Detect which cell encompasses the target text, then output its [X, Y] center coordinate. 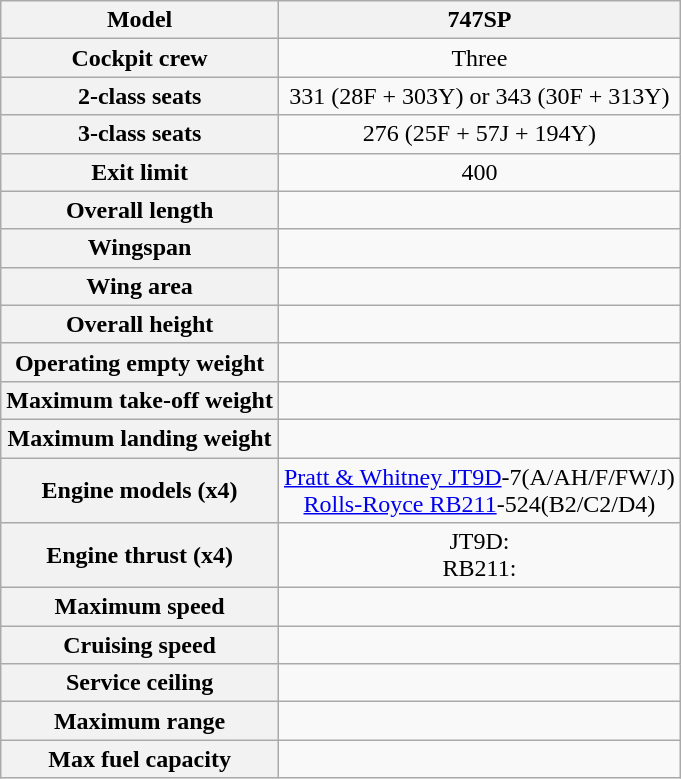
Service ceiling [140, 683]
3-class seats [140, 134]
Engine models (x4) [140, 490]
Wingspan [140, 248]
Overall length [140, 210]
Three [479, 58]
Operating empty weight [140, 362]
JT9D: RB211: [479, 556]
400 [479, 172]
Maximum range [140, 721]
Wing area [140, 286]
2-class seats [140, 96]
331 (28F + 303Y) or 343 (30F + 313Y) [479, 96]
Exit limit [140, 172]
Max fuel capacity [140, 759]
Overall height [140, 324]
Cruising speed [140, 645]
276 (25F + 57J + 194Y) [479, 134]
747SP [479, 20]
Pratt & Whitney JT9D-7(A/AH/F/FW/J)Rolls-Royce RB211-524(B2/C2/D4) [479, 490]
Maximum take-off weight [140, 400]
Maximum landing weight [140, 438]
Model [140, 20]
Cockpit crew [140, 58]
Maximum speed [140, 607]
Engine thrust (x4) [140, 556]
